Return the [X, Y] coordinate for the center point of the cell that contains the specified text.  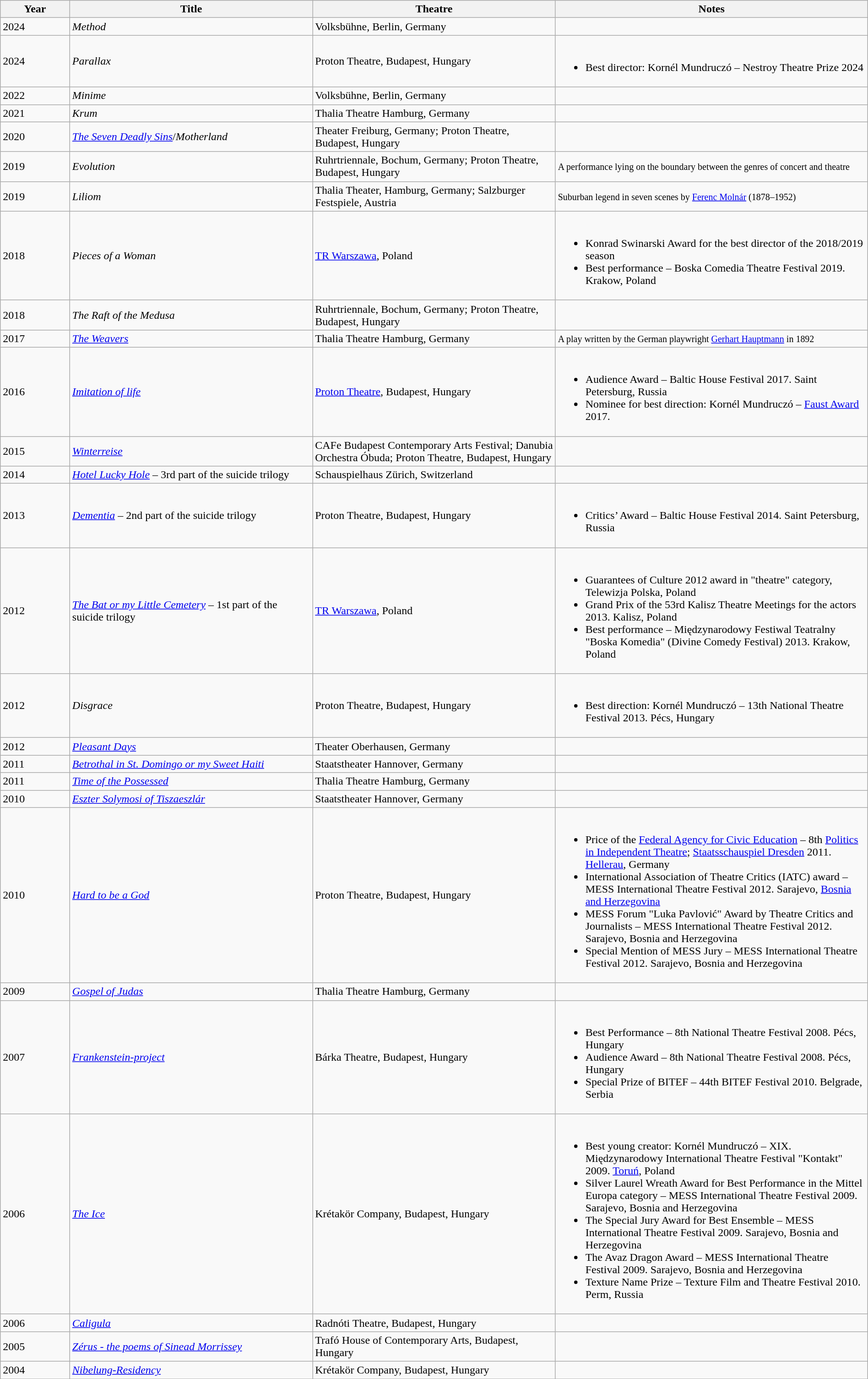
Radnóti Theatre, Budapest, Hungary [434, 1323]
Betrothal in St. Domingo or my Sweet Haiti [191, 764]
Evolution [191, 167]
Method [191, 27]
The Seven Deadly Sins/Motherland [191, 136]
Theatre [434, 9]
Frankenstein-project [191, 1057]
Zérus - the poems of Sinead Morrissey [191, 1346]
Hotel Lucky Hole – 3rd part of the suicide trilogy [191, 475]
Year [35, 9]
2021 [35, 113]
2022 [35, 96]
2020 [35, 136]
Winterreise [191, 451]
2016 [35, 392]
Krum [191, 113]
Notes [711, 9]
The Weavers [191, 338]
Schauspielhaus Zürich, Switzerland [434, 475]
Disgrace [191, 706]
Gospel of Judas [191, 992]
Theater Oberhausen, Germany [434, 747]
Trafó House of Contemporary Arts, Budapest, Hungary [434, 1346]
2004 [35, 1370]
Best director: Kornél Mundruczó – Nestroy Theatre Prize 2024 [711, 61]
The Raft of the Medusa [191, 315]
Thalia Theater, Hamburg, Germany; Salzburger Festspiele, Austria [434, 196]
Theater Freiburg, Germany; Proton Theatre, Budapest, Hungary [434, 136]
Pieces of a Woman [191, 256]
2017 [35, 338]
2014 [35, 475]
Parallax [191, 61]
Audience Award – Baltic House Festival 2017. Saint Petersburg, RussiaNominee for best direction: Kornél Mundruczó – Faust Award 2017. [711, 392]
2015 [35, 451]
2013 [35, 516]
Imitation of life [191, 392]
Liliom [191, 196]
Hard to be a God [191, 895]
Nibelung-Residency [191, 1370]
A performance lying on the boundary between the genres of concert and theatre [711, 167]
Caligula [191, 1323]
The Ice [191, 1214]
Critics’ Award – Baltic House Festival 2014. Saint Petersburg, Russia [711, 516]
Bárka Theatre, Budapest, Hungary [434, 1057]
A play written by the German playwright Gerhart Hauptmann in 1892 [711, 338]
Konrad Swinarski Award for the best director of the 2018/2019 seasonBest performance – Boska Comedia Theatre Festival 2019. Krakow, Poland [711, 256]
Pleasant Days [191, 747]
The Bat or my Little Cemetery – 1st part of the suicide trilogy [191, 611]
Eszter Solymosi of Tiszaeszlár [191, 799]
Time of the Possessed [191, 781]
2005 [35, 1346]
Minime [191, 96]
2009 [35, 992]
Title [191, 9]
2007 [35, 1057]
CAFe Budapest Contemporary Arts Festival; Danubia Orchestra Óbuda; Proton Theatre, Budapest, Hungary [434, 451]
Best direction: Kornél Mundruczó – 13th National Theatre Festival 2013. Pécs, Hungary [711, 706]
Suburban legend in seven scenes by Ferenc Molnár (1878–1952) [711, 196]
Dementia – 2nd part of the suicide trilogy [191, 516]
